Pinpoint the cell where the given text exists, returning its [X, Y] midpoint coordinate. 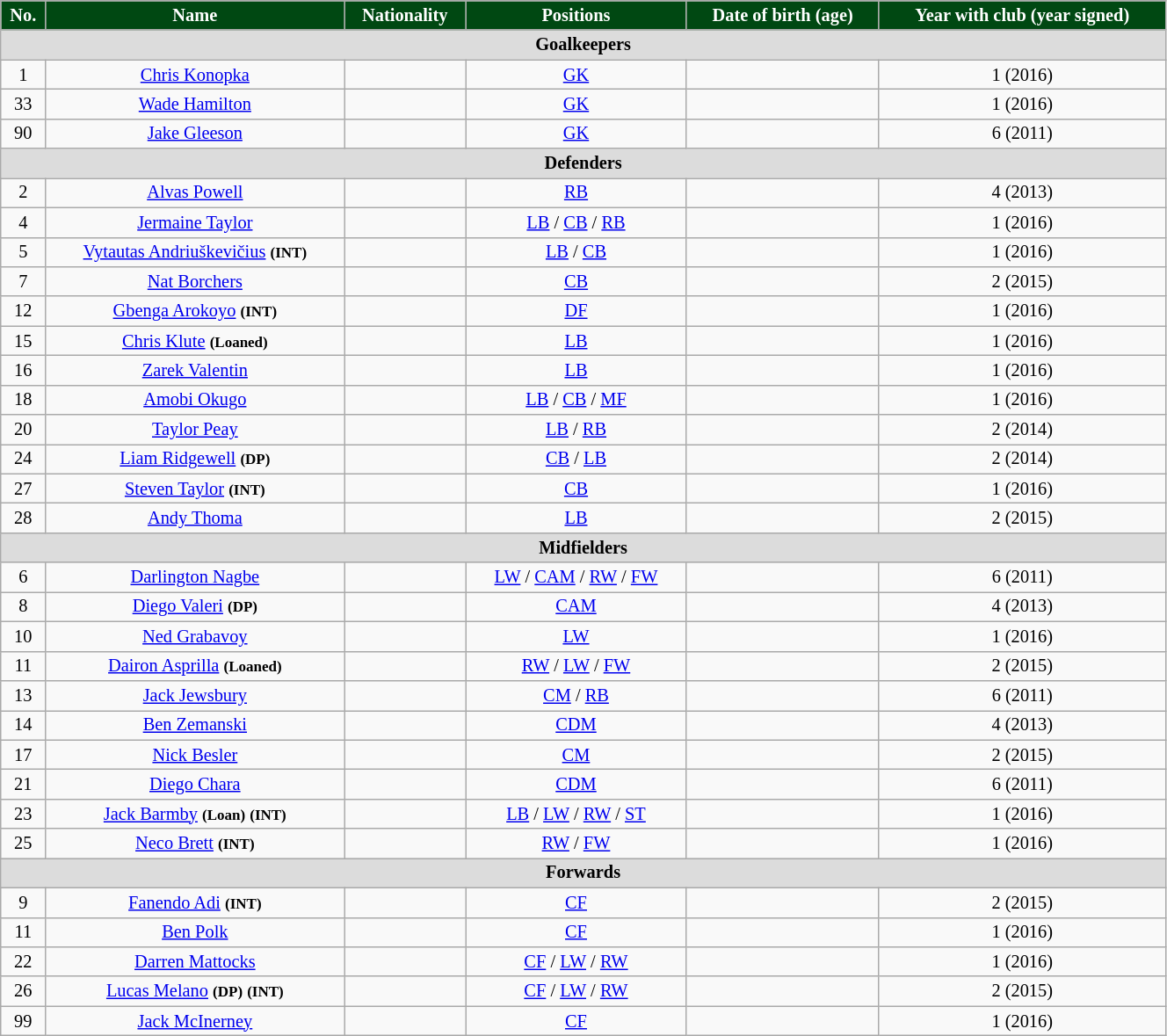
13 [23, 695]
Ned Grabavoy [195, 636]
27 [23, 489]
5 [23, 252]
6 [23, 577]
1 [23, 75]
Lucas Melano (DP) (INT) [195, 991]
Wade Hamilton [195, 104]
LW [576, 636]
CAM [576, 606]
2 [23, 192]
Chris Konopka [195, 75]
CM [576, 755]
LB / CB [576, 252]
Andy Thoma [195, 518]
Zarek Valentin [195, 370]
99 [23, 1021]
17 [23, 755]
Midfielders [583, 547]
Amobi Okugo [195, 400]
Dairon Asprilla (Loaned) [195, 666]
Taylor Peay [195, 430]
Diego Chara [195, 784]
Nick Besler [195, 755]
15 [23, 341]
Jack Jewsbury [195, 695]
4 [23, 222]
RB [576, 192]
Darlington Nagbe [195, 577]
Jake Gleeson [195, 134]
12 [23, 311]
No. [23, 15]
Gbenga Arokoyo (INT) [195, 311]
20 [23, 430]
Date of birth (age) [782, 15]
23 [23, 814]
RW / LW / FW [576, 666]
24 [23, 459]
8 [23, 606]
Alvas Powell [195, 192]
Forwards [583, 873]
CB / LB [576, 459]
DF [576, 311]
Darren Mattocks [195, 961]
Steven Taylor (INT) [195, 489]
LB / RB [576, 430]
26 [23, 991]
Chris Klute (Loaned) [195, 341]
Jack McInerney [195, 1021]
RW / FW [576, 844]
CM / RB [576, 695]
Year with club (year signed) [1022, 15]
14 [23, 725]
28 [23, 518]
7 [23, 281]
Defenders [583, 163]
Vytautas Andriuškevičius (INT) [195, 252]
Liam Ridgewell (DP) [195, 459]
Jermaine Taylor [195, 222]
25 [23, 844]
90 [23, 134]
Neco Brett (INT) [195, 844]
9 [23, 902]
LB / LW / RW / ST [576, 814]
Ben Polk [195, 932]
Nat Borchers [195, 281]
10 [23, 636]
21 [23, 784]
33 [23, 104]
Ben Zemanski [195, 725]
Positions [576, 15]
Goalkeepers [583, 45]
Name [195, 15]
LB / CB / RB [576, 222]
16 [23, 370]
22 [23, 961]
Jack Barmby (Loan) (INT) [195, 814]
Diego Valeri (DP) [195, 606]
Fanendo Adi (INT) [195, 902]
LW / CAM / RW / FW [576, 577]
18 [23, 400]
Nationality [405, 15]
LB / CB / MF [576, 400]
